For the text-containing cell, return its midpoint in [X, Y] coordinate format. 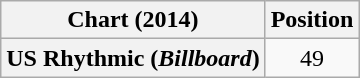
US Rhythmic (Billboard) [133, 58]
49 [312, 58]
Position [312, 20]
Chart (2014) [133, 20]
